For the text-containing cell, return its midpoint in (X, Y) coordinate format. 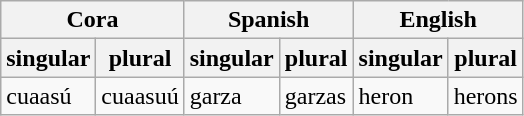
heron (400, 96)
cuaasuú (140, 96)
herons (486, 96)
cuaasú (48, 96)
garza (232, 96)
garzas (316, 96)
Spanish (268, 20)
Cora (92, 20)
English (438, 20)
